Find where the given text appears and provide that cell's center as (x, y) coordinate. 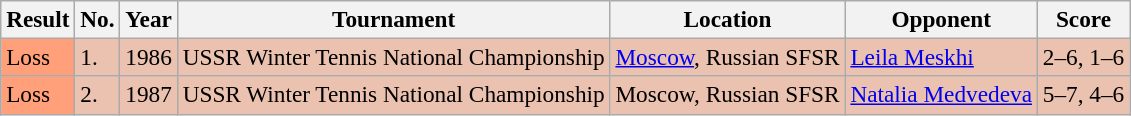
Score (1083, 19)
2. (98, 95)
Result (38, 19)
Location (728, 19)
1. (98, 57)
No. (98, 19)
Leila Meskhi (941, 57)
2–6, 1–6 (1083, 57)
1987 (148, 95)
Year (148, 19)
Opponent (941, 19)
5–7, 4–6 (1083, 95)
Natalia Medvedeva (941, 95)
Tournament (394, 19)
1986 (148, 57)
